Extract the [x, y] coordinate from the center of the cell holding the provided text.  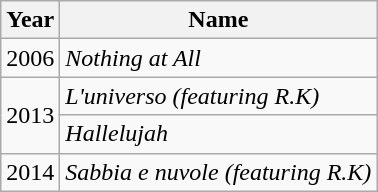
Sabbia e nuvole (featuring R.K) [218, 172]
2014 [30, 172]
Nothing at All [218, 58]
2013 [30, 115]
2006 [30, 58]
Name [218, 20]
L'universo (featuring R.K) [218, 96]
Hallelujah [218, 134]
Year [30, 20]
